Determine the (x, y) coordinate at the center of the cell enclosing the given text.  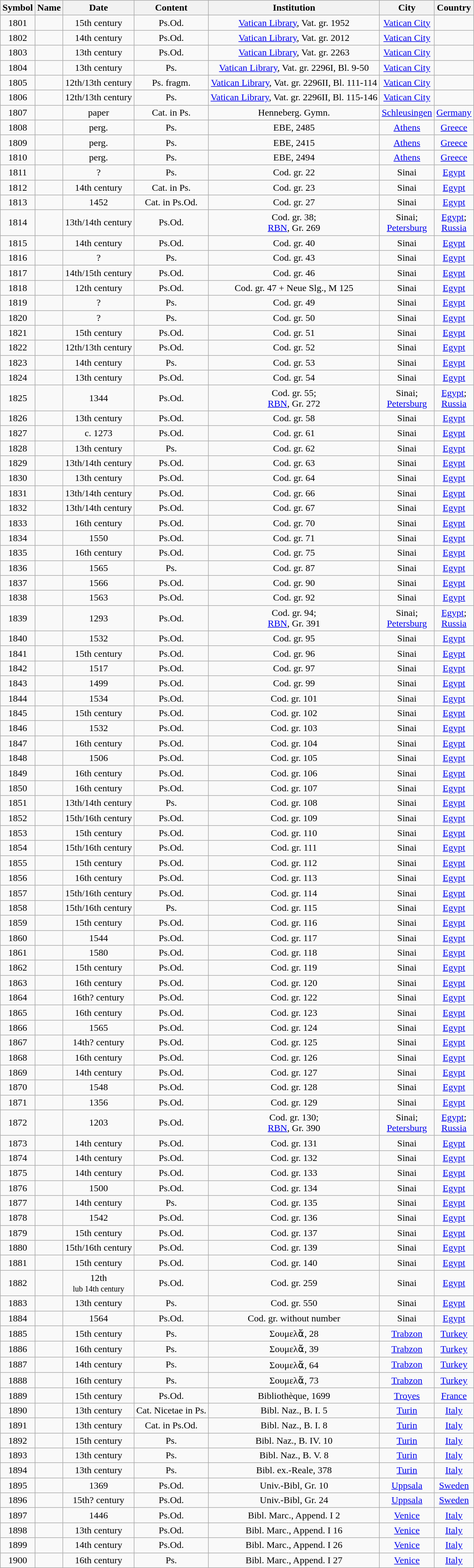
Bibl. Naz., B. V. 8 (294, 1456)
1875 (18, 1173)
1873 (18, 1143)
Cod. gr. 120 (294, 983)
Cod. gr. 122 (294, 998)
Cod. gr. 62 (294, 448)
1548 (98, 1087)
Troyes (407, 1395)
Bibl. Naz., B. I. 8 (294, 1425)
Vatican Library, Vat. gr. 1952 (294, 23)
1563 (98, 598)
1835 (18, 553)
Cod. gr. 106 (294, 773)
1860 (18, 938)
1805 (18, 83)
1517 (98, 668)
1850 (18, 788)
Cod. gr. 55;RBN, Gr. 272 (294, 398)
EBE, 2415 (294, 142)
1827 (18, 433)
1803 (18, 53)
Cod. gr. 140 (294, 1263)
1566 (98, 583)
Cat. Nicetae in Ps. (171, 1410)
1865 (18, 1013)
1819 (18, 303)
1881 (18, 1263)
Vatican Library, Vat. gr. 2263 (294, 53)
Bibl. Marc., Append. I 27 (294, 1560)
Cod. gr. 53 (294, 363)
1823 (18, 363)
Ps. fragm. (171, 83)
1893 (18, 1456)
Cod. gr. 49 (294, 303)
Name (49, 8)
1833 (18, 523)
EBE, 2485 (294, 127)
1843 (18, 683)
1898 (18, 1530)
1858 (18, 908)
1544 (98, 938)
1499 (98, 683)
1203 (98, 1122)
1836 (18, 568)
Cod. gr. 134 (294, 1188)
1877 (18, 1203)
Bibl. Marc., Append. I 26 (294, 1545)
Schleusingen (407, 112)
12thlub 14th century (98, 1283)
1826 (18, 418)
1564 (98, 1318)
1842 (18, 668)
Cod. gr. 99 (294, 683)
1872 (18, 1122)
1580 (98, 953)
Σουμελἄ, 28 (294, 1334)
EBE, 2494 (294, 157)
1838 (18, 598)
1874 (18, 1158)
Cod. gr. 124 (294, 1028)
1878 (18, 1218)
Cod. gr. 109 (294, 818)
Cod. gr. 128 (294, 1087)
Henneberg. Gymn. (294, 112)
Bibl. Marc., Append. I 16 (294, 1530)
14th/15th century (98, 273)
Σουμελἄ, 73 (294, 1380)
1855 (18, 863)
Cod. gr. 23 (294, 188)
1820 (18, 318)
1452 (98, 203)
Bibl. ex.-Reale, 378 (294, 1470)
1879 (18, 1233)
Vatican Library, Vat. gr. 2012 (294, 38)
1892 (18, 1441)
1861 (18, 953)
Bibliothèque, 1699 (294, 1395)
1369 (98, 1485)
Univ.-Bibl, Gr. 10 (294, 1485)
1845 (18, 713)
Cod. gr. 139 (294, 1248)
Cod. gr. 112 (294, 863)
1542 (98, 1218)
Vatican Library, Vat. gr. 2296II, Bl. 111-114 (294, 83)
Cod. gr. 96 (294, 653)
1811 (18, 172)
Σουμελἄ, 64 (294, 1365)
Cod. gr. 70 (294, 523)
1883 (18, 1303)
Symbol (18, 8)
1897 (18, 1515)
1834 (18, 538)
Cod. gr. 97 (294, 668)
1809 (18, 142)
Cod. gr. 130;RBN, Gr. 390 (294, 1122)
1802 (18, 38)
1895 (18, 1485)
Cod. gr. without number (294, 1318)
1848 (18, 758)
Cod. gr. 131 (294, 1143)
Vatican Library, Vat. gr. 2296II, Bl. 115-146 (294, 98)
Cod. gr. 105 (294, 758)
1844 (18, 698)
1840 (18, 638)
1821 (18, 333)
1818 (18, 288)
1891 (18, 1425)
1899 (18, 1545)
1863 (18, 983)
1804 (18, 68)
Cod. gr. 129 (294, 1102)
Institution (294, 8)
Σουμελἄ, 39 (294, 1349)
1832 (18, 508)
1534 (98, 698)
1816 (18, 258)
Cod. gr. 123 (294, 1013)
14th? century (98, 1043)
1825 (18, 398)
Cod. gr. 127 (294, 1072)
1830 (18, 478)
1828 (18, 448)
Cod. gr. 52 (294, 348)
Vatican Library, Vat. gr. 2296I, Bl. 9-50 (294, 68)
Cod. gr. 101 (294, 698)
1864 (18, 998)
Cod. gr. 119 (294, 968)
1900 (18, 1560)
Cod. gr. 116 (294, 923)
Content (171, 8)
1500 (98, 1188)
1807 (18, 112)
Cod. gr. 117 (294, 938)
paper (98, 112)
1887 (18, 1365)
Cod. gr. 38;RBN, Gr. 269 (294, 223)
Bibl. Naz., B. IV. 10 (294, 1441)
1808 (18, 127)
Bibl. Naz., B. I. 5 (294, 1410)
Cod. gr. 133 (294, 1173)
Cod. gr. 75 (294, 553)
1824 (18, 378)
1446 (98, 1515)
1854 (18, 848)
1806 (18, 98)
Date (98, 8)
Cod. gr. 136 (294, 1218)
1851 (18, 803)
Cod. gr. 90 (294, 583)
Cod. gr. 54 (294, 378)
France (454, 1395)
Cod. gr. 87 (294, 568)
Cod. gr. 27 (294, 203)
1846 (18, 728)
1847 (18, 743)
1884 (18, 1318)
Cod. gr. 47 + Neue Slg., Μ 125 (294, 288)
Cod. gr. 43 (294, 258)
1871 (18, 1102)
Cod. gr. 66 (294, 493)
Cod. gr. 94;RBN, Gr. 391 (294, 618)
1876 (18, 1188)
c. 1273 (98, 433)
Cod. gr. 95 (294, 638)
1293 (98, 618)
1839 (18, 618)
15th? century (98, 1500)
1857 (18, 893)
1810 (18, 157)
1888 (18, 1380)
Cod. gr. 104 (294, 743)
Cod. gr. 132 (294, 1158)
1837 (18, 583)
Cod. gr. 50 (294, 318)
Cod. gr. 102 (294, 713)
1849 (18, 773)
Cod. gr. 118 (294, 953)
1814 (18, 223)
1841 (18, 653)
1870 (18, 1087)
1882 (18, 1283)
Cod. gr. 22 (294, 172)
1894 (18, 1470)
Cod. gr. 64 (294, 478)
1868 (18, 1058)
1831 (18, 493)
Bibl. Marc., Append. I 2 (294, 1515)
1867 (18, 1043)
1829 (18, 463)
1817 (18, 273)
Cod. gr. 40 (294, 243)
1812 (18, 188)
Cod. gr. 550 (294, 1303)
1880 (18, 1248)
1506 (98, 758)
Cod. gr. 259 (294, 1283)
Country (454, 8)
1813 (18, 203)
Cod. gr. 92 (294, 598)
Cod. gr. 125 (294, 1043)
1886 (18, 1349)
1866 (18, 1028)
Germany (454, 112)
1869 (18, 1072)
1801 (18, 23)
1890 (18, 1410)
Cod. gr. 126 (294, 1058)
Cod. gr. 71 (294, 538)
Cod. gr. 51 (294, 333)
Cod. gr. 115 (294, 908)
1852 (18, 818)
Cod. gr. 137 (294, 1233)
1862 (18, 968)
1885 (18, 1334)
1356 (98, 1102)
1344 (98, 398)
1856 (18, 878)
Cod. gr. 61 (294, 433)
12th century (98, 288)
Cod. gr. 108 (294, 803)
Univ.-Bibl, Gr. 24 (294, 1500)
Cod. gr. 63 (294, 463)
Cod. gr. 111 (294, 848)
City (407, 8)
Cod. gr. 110 (294, 833)
1889 (18, 1395)
Cod. gr. 113 (294, 878)
Cod. gr. 46 (294, 273)
Cod. gr. 114 (294, 893)
16th? century (98, 998)
1815 (18, 243)
1822 (18, 348)
Cod. gr. 67 (294, 508)
Cod. gr. 58 (294, 418)
1853 (18, 833)
1896 (18, 1500)
1859 (18, 923)
Cod. gr. 107 (294, 788)
Cod. gr. 103 (294, 728)
Cod. gr. 135 (294, 1203)
1550 (98, 538)
